For the text-containing cell, return its midpoint in [X, Y] coordinate format. 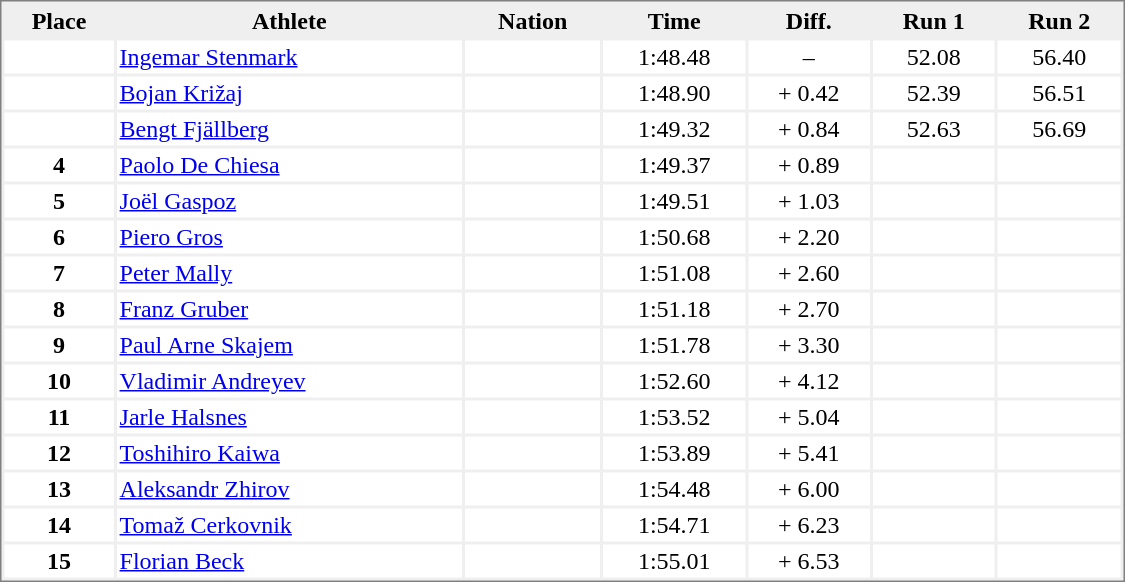
Nation [533, 20]
+ 1.03 [809, 200]
+ 4.12 [809, 380]
Franz Gruber [290, 308]
Diff. [809, 20]
1:53.89 [675, 452]
Peter Mally [290, 272]
Athlete [290, 20]
1:49.51 [675, 200]
5 [58, 200]
Bengt Fjällberg [290, 128]
– [809, 56]
+ 0.89 [809, 164]
1:52.60 [675, 380]
1:48.90 [675, 92]
1:51.78 [675, 344]
1:54.48 [675, 488]
+ 5.41 [809, 452]
Piero Gros [290, 236]
1:54.71 [675, 524]
1:51.08 [675, 272]
1:49.32 [675, 128]
+ 0.84 [809, 128]
Paolo De Chiesa [290, 164]
Vladimir Andreyev [290, 380]
1:51.18 [675, 308]
Joël Gaspoz [290, 200]
11 [58, 416]
7 [58, 272]
6 [58, 236]
Paul Arne Skajem [290, 344]
1:50.68 [675, 236]
+ 6.00 [809, 488]
+ 0.42 [809, 92]
+ 6.23 [809, 524]
4 [58, 164]
+ 5.04 [809, 416]
+ 6.53 [809, 560]
+ 3.30 [809, 344]
52.08 [934, 56]
Ingemar Stenmark [290, 56]
12 [58, 452]
+ 2.60 [809, 272]
1:48.48 [675, 56]
15 [58, 560]
Time [675, 20]
Florian Beck [290, 560]
10 [58, 380]
Tomaž Cerkovnik [290, 524]
Run 1 [934, 20]
Toshihiro Kaiwa [290, 452]
1:49.37 [675, 164]
13 [58, 488]
+ 2.20 [809, 236]
Jarle Halsnes [290, 416]
56.40 [1059, 56]
56.51 [1059, 92]
14 [58, 524]
1:53.52 [675, 416]
Place [58, 20]
52.63 [934, 128]
56.69 [1059, 128]
Aleksandr Zhirov [290, 488]
+ 2.70 [809, 308]
Bojan Križaj [290, 92]
Run 2 [1059, 20]
52.39 [934, 92]
9 [58, 344]
1:55.01 [675, 560]
8 [58, 308]
